For the text-containing cell, return its midpoint in [X, Y] coordinate format. 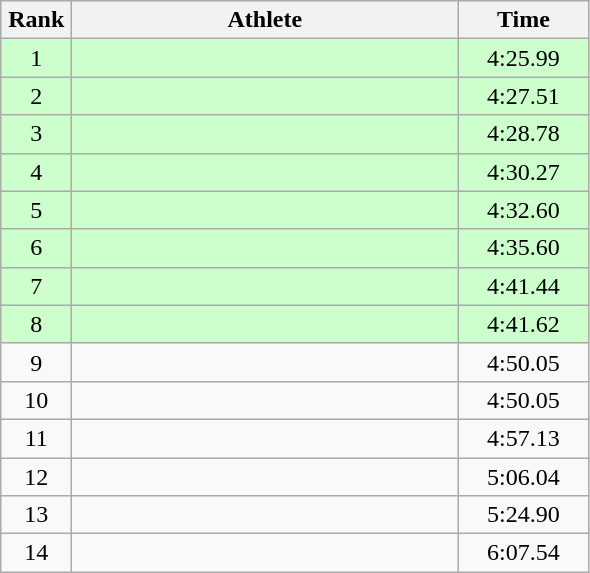
10 [36, 400]
3 [36, 134]
5 [36, 210]
4:32.60 [524, 210]
13 [36, 515]
4:28.78 [524, 134]
6 [36, 248]
11 [36, 438]
9 [36, 362]
12 [36, 477]
5:24.90 [524, 515]
4:41.44 [524, 286]
6:07.54 [524, 553]
7 [36, 286]
4:57.13 [524, 438]
8 [36, 324]
Rank [36, 20]
14 [36, 553]
4:41.62 [524, 324]
4:35.60 [524, 248]
Athlete [265, 20]
4:30.27 [524, 172]
2 [36, 96]
4:25.99 [524, 58]
5:06.04 [524, 477]
4 [36, 172]
4:27.51 [524, 96]
1 [36, 58]
Time [524, 20]
